Pinpoint the cell where the given text exists, returning its [x, y] midpoint coordinate. 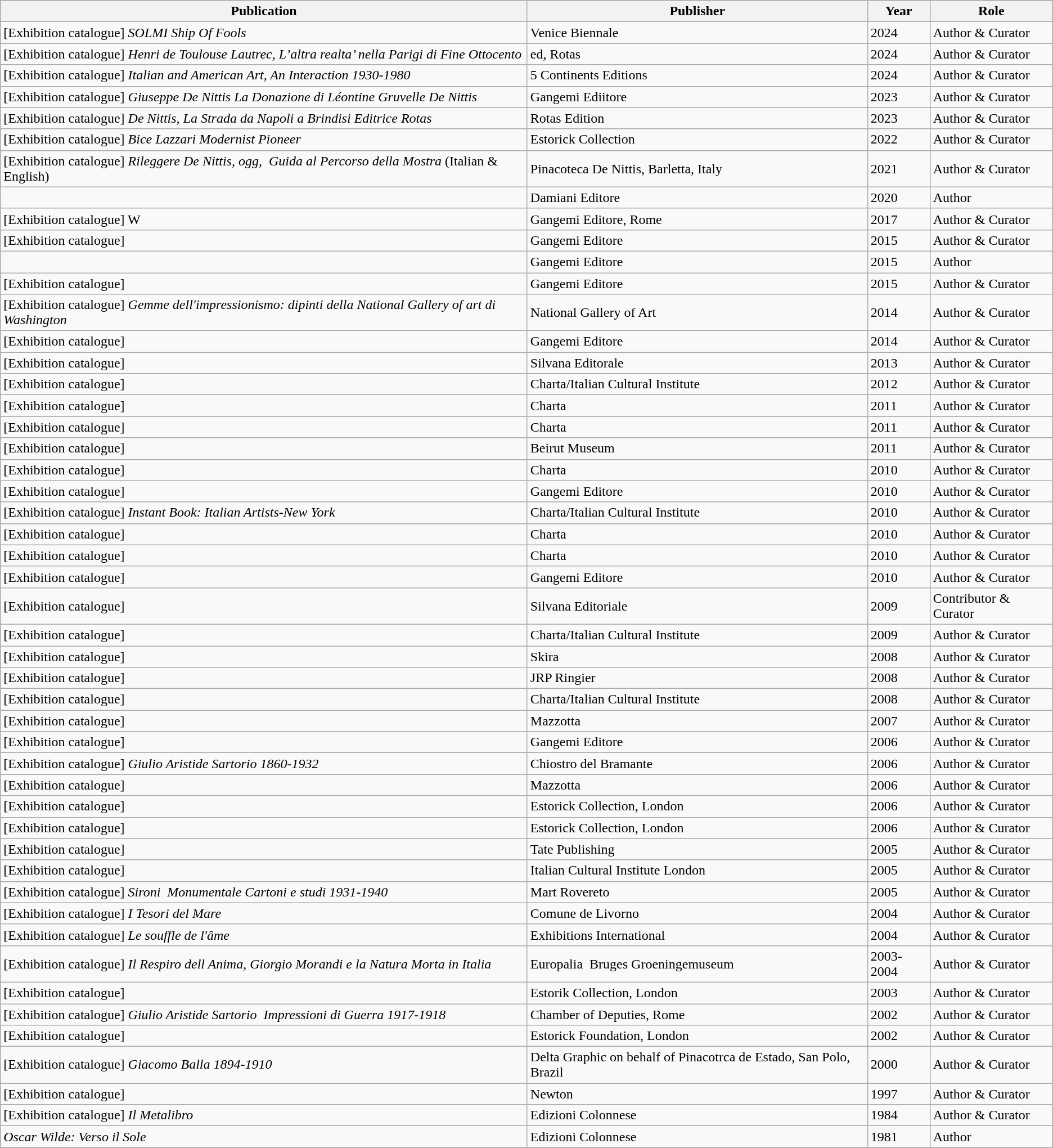
ed, Rotas [697, 54]
Silvana Editorale [697, 363]
[Exhibition catalogue] Giulio Aristide Sartorio 1860-1932 [264, 764]
Publication [264, 11]
2013 [899, 363]
2021 [899, 169]
Tate Publishing [697, 849]
Role [991, 11]
Rotas Edition [697, 118]
[Exhibition catalogue] Giacomo Balla 1894-1910 [264, 1065]
[Exhibition catalogue] I Tesori del Mare [264, 913]
2003 [899, 993]
Chamber of Deputies, Rome [697, 1015]
Pinacoteca De Nittis, Barletta, Italy [697, 169]
[Exhibition catalogue] Rileggere De Nittis, ogg, Guida al Percorso della Mostra (Italian & English) [264, 169]
[Exhibition catalogue] Instant Book: Italian Artists-New York [264, 513]
[Exhibition catalogue] Gemme dell'impressionismo: dipinti della National Gallery of art di Washington [264, 313]
[Exhibition catalogue] Il Metalibro [264, 1115]
Year [899, 11]
Estorick Collection [697, 140]
[Exhibition catalogue] Sironi Monumentale Cartoni e studi 1931-1940 [264, 892]
[Exhibition catalogue] Il Respiro dell Anima, Giorgio Morandi e la Natura Morta in Italia [264, 963]
[Exhibition catalogue] Henri de Toulouse Lautrec, L’altra realta’ nella Parigi di Fine Ottocento [264, 54]
Beirut Museum [697, 449]
2017 [899, 219]
[Exhibition catalogue] Le souffle de l'âme [264, 935]
Estorik Collection, London [697, 993]
Damiani Editore [697, 198]
2000 [899, 1065]
Contributor & Curator [991, 606]
2007 [899, 721]
Skira [697, 657]
[Exhibition catalogue] Italian and American Art, An Interaction 1930-1980 [264, 75]
Newton [697, 1094]
[Exhibition catalogue] SOLMI Ship Of Fools [264, 33]
2020 [899, 198]
1997 [899, 1094]
[Exhibition catalogue] Giulio Aristide Sartorio Impressioni di Guerra 1917-1918 [264, 1015]
[Exhibition catalogue] Bice Lazzari Modernist Pioneer [264, 140]
Estorick Foundation, London [697, 1036]
5 Continents Editions [697, 75]
[Exhibition catalogue] De Nittis, La Strada da Napoli a Brindisi Editrice Rotas [264, 118]
2003-2004 [899, 963]
[Exhibition catalogue] W [264, 219]
National Gallery of Art [697, 313]
1981 [899, 1137]
Exhibitions International [697, 935]
[Exhibition catalogue] Giuseppe De Nittis La Donazione di Léontine Gruvelle De Nittis [264, 97]
JRP Ringier [697, 678]
1984 [899, 1115]
Chiostro del Bramante [697, 764]
Mart Rovereto [697, 892]
Delta Graphic on behalf of Pinacotrca de Estado, San Polo, Brazil [697, 1065]
Gangemi Ediitore [697, 97]
Publisher [697, 11]
2012 [899, 384]
Venice Biennale [697, 33]
Oscar Wilde: Verso il Sole [264, 1137]
Comune de Livorno [697, 913]
Europalia Bruges Groeningemuseum [697, 963]
Silvana Editoriale [697, 606]
Gangemi Editore, Rome [697, 219]
Italian Cultural Institute London [697, 871]
2022 [899, 140]
